Detect which cell encompasses the target text, then output its [x, y] center coordinate. 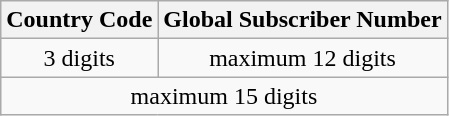
3 digits [80, 58]
maximum 15 digits [224, 96]
Global Subscriber Number [302, 20]
Country Code [80, 20]
maximum 12 digits [302, 58]
